Pinpoint the cell where the given text exists, returning its [x, y] midpoint coordinate. 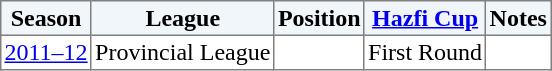
Notes [518, 18]
Season [46, 18]
Hazfi Cup [425, 18]
Position [319, 18]
Provincial League [182, 52]
First Round [425, 52]
2011–12 [46, 52]
League [182, 18]
